Output the (X, Y) coordinate of the center of the cell containing the given text.  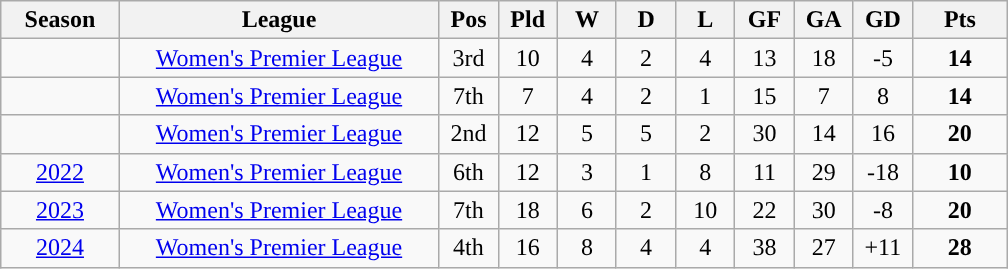
29 (824, 172)
W (586, 20)
Pts (960, 20)
27 (824, 248)
3rd (468, 58)
4th (468, 248)
2nd (468, 134)
-8 (882, 210)
-18 (882, 172)
13 (764, 58)
2022 (60, 172)
6th (468, 172)
Pld (528, 20)
League (279, 20)
15 (764, 96)
-5 (882, 58)
GA (824, 20)
Season (60, 20)
38 (764, 248)
L (706, 20)
11 (764, 172)
6 (586, 210)
3 (586, 172)
28 (960, 248)
2023 (60, 210)
GD (882, 20)
22 (764, 210)
2024 (60, 248)
Pos (468, 20)
+11 (882, 248)
D (646, 20)
GF (764, 20)
